Determine the [X, Y] coordinate at the center of the cell enclosing the given text.  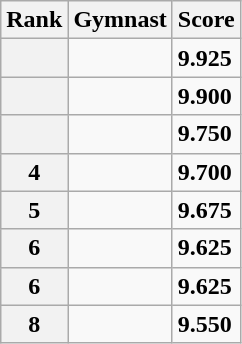
4 [34, 172]
9.900 [206, 96]
9.675 [206, 210]
Gymnast [120, 20]
Rank [34, 20]
9.700 [206, 172]
9.925 [206, 58]
9.750 [206, 134]
8 [34, 324]
5 [34, 210]
Score [206, 20]
9.550 [206, 324]
